Identify which cell holds the provided text, then report its (x, y) central coordinate. 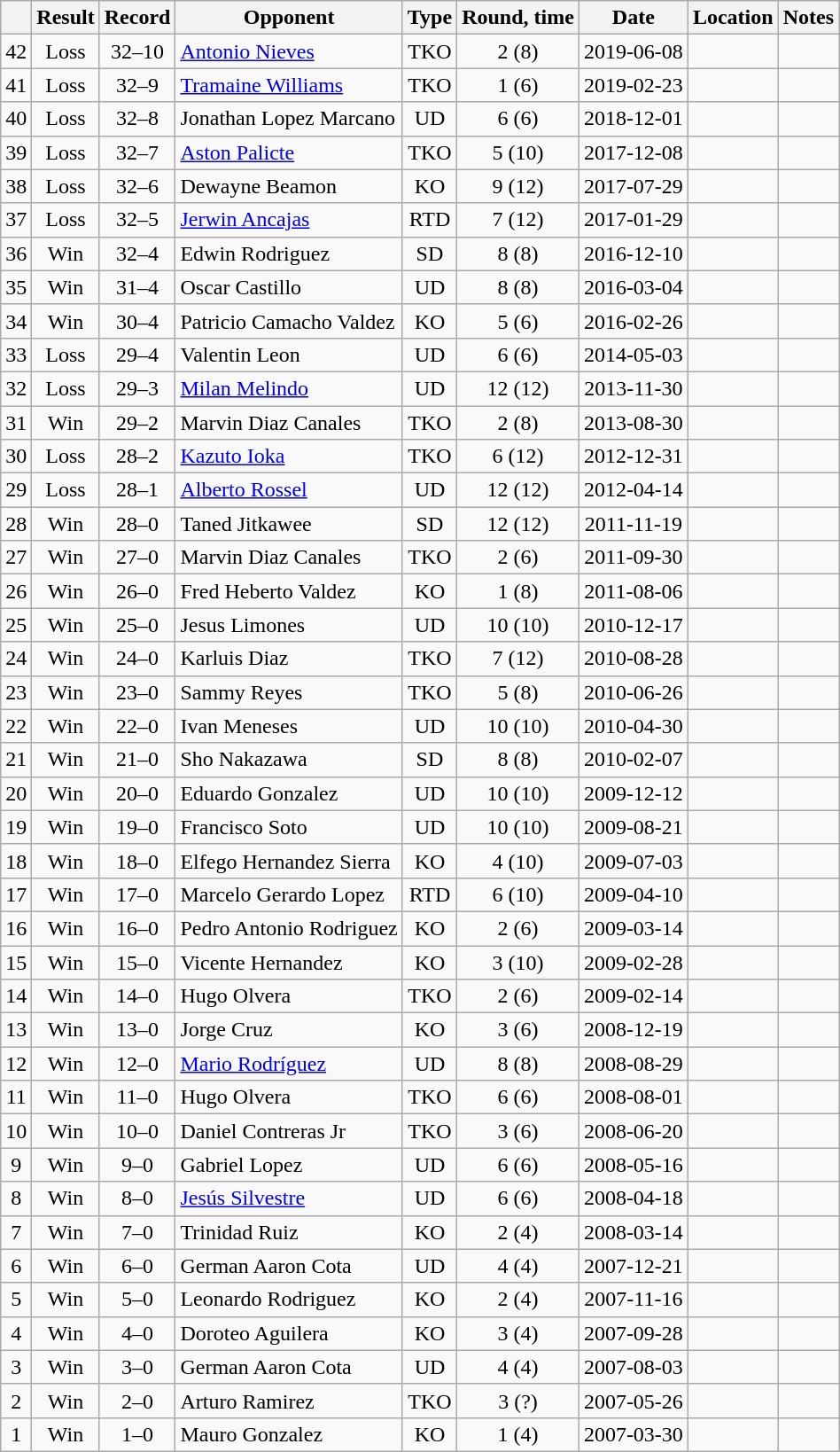
23 (16, 692)
3 (16, 1367)
32–6 (137, 186)
Trinidad Ruiz (289, 1232)
2019-06-08 (633, 51)
30–4 (137, 321)
42 (16, 51)
Elfego Hernandez Sierra (289, 861)
2008-04-18 (633, 1198)
19 (16, 827)
22 (16, 726)
2012-12-31 (633, 457)
2007-12-21 (633, 1266)
2016-03-04 (633, 287)
Jesus Limones (289, 625)
3 (10) (518, 962)
36 (16, 254)
2017-01-29 (633, 220)
1 (8) (518, 591)
2007-11-16 (633, 1300)
Tramaine Williams (289, 85)
20–0 (137, 793)
2008-12-19 (633, 1030)
10 (16, 1131)
2010-08-28 (633, 659)
2014-05-03 (633, 355)
5 (6) (518, 321)
2009-07-03 (633, 861)
Round, time (518, 18)
10–0 (137, 1131)
9 (12) (518, 186)
6 (16, 1266)
9 (16, 1165)
32–5 (137, 220)
27–0 (137, 558)
25–0 (137, 625)
Sho Nakazawa (289, 760)
Mario Rodríguez (289, 1064)
Arturo Ramirez (289, 1401)
2–0 (137, 1401)
2009-08-21 (633, 827)
27 (16, 558)
12–0 (137, 1064)
Sammy Reyes (289, 692)
31–4 (137, 287)
2010-02-07 (633, 760)
Jorge Cruz (289, 1030)
11 (16, 1097)
6–0 (137, 1266)
Doroteo Aguilera (289, 1333)
16 (16, 928)
2009-03-14 (633, 928)
2016-02-26 (633, 321)
4 (10) (518, 861)
2 (16, 1401)
3 (4) (518, 1333)
Francisco Soto (289, 827)
18–0 (137, 861)
40 (16, 119)
7 (16, 1232)
Record (137, 18)
22–0 (137, 726)
9–0 (137, 1165)
2007-05-26 (633, 1401)
13–0 (137, 1030)
8 (16, 1198)
2017-12-08 (633, 152)
2007-09-28 (633, 1333)
Daniel Contreras Jr (289, 1131)
2016-12-10 (633, 254)
4–0 (137, 1333)
Date (633, 18)
12 (16, 1064)
24 (16, 659)
Dewayne Beamon (289, 186)
Opponent (289, 18)
1 (6) (518, 85)
1 (4) (518, 1434)
39 (16, 152)
Location (733, 18)
41 (16, 85)
2013-11-30 (633, 388)
32 (16, 388)
13 (16, 1030)
2011-08-06 (633, 591)
5 (8) (518, 692)
Eduardo Gonzalez (289, 793)
23–0 (137, 692)
5 (10) (518, 152)
Aston Palicte (289, 152)
30 (16, 457)
32–7 (137, 152)
32–9 (137, 85)
7–0 (137, 1232)
2009-02-14 (633, 996)
1 (16, 1434)
Mauro Gonzalez (289, 1434)
2008-05-16 (633, 1165)
28 (16, 524)
17–0 (137, 894)
1–0 (137, 1434)
2007-03-30 (633, 1434)
Result (66, 18)
33 (16, 355)
37 (16, 220)
Pedro Antonio Rodriguez (289, 928)
2008-08-01 (633, 1097)
2010-06-26 (633, 692)
14 (16, 996)
3–0 (137, 1367)
2011-09-30 (633, 558)
17 (16, 894)
2012-04-14 (633, 490)
4 (16, 1333)
Patricio Camacho Valdez (289, 321)
26 (16, 591)
6 (12) (518, 457)
Jerwin Ancajas (289, 220)
21–0 (137, 760)
2019-02-23 (633, 85)
Gabriel Lopez (289, 1165)
11–0 (137, 1097)
2011-11-19 (633, 524)
2010-12-17 (633, 625)
29–3 (137, 388)
25 (16, 625)
15 (16, 962)
Alberto Rossel (289, 490)
31 (16, 423)
19–0 (137, 827)
21 (16, 760)
26–0 (137, 591)
29 (16, 490)
18 (16, 861)
16–0 (137, 928)
2009-04-10 (633, 894)
2008-06-20 (633, 1131)
32–4 (137, 254)
20 (16, 793)
5–0 (137, 1300)
14–0 (137, 996)
2018-12-01 (633, 119)
Oscar Castillo (289, 287)
2017-07-29 (633, 186)
Ivan Meneses (289, 726)
34 (16, 321)
8–0 (137, 1198)
2007-08-03 (633, 1367)
2009-02-28 (633, 962)
Milan Melindo (289, 388)
Valentin Leon (289, 355)
28–2 (137, 457)
Notes (808, 18)
38 (16, 186)
2008-03-14 (633, 1232)
28–0 (137, 524)
Taned Jitkawee (289, 524)
32–8 (137, 119)
15–0 (137, 962)
Jonathan Lopez Marcano (289, 119)
2010-04-30 (633, 726)
Karluis Diaz (289, 659)
2008-08-29 (633, 1064)
2009-12-12 (633, 793)
3 (?) (518, 1401)
35 (16, 287)
6 (10) (518, 894)
29–2 (137, 423)
2013-08-30 (633, 423)
24–0 (137, 659)
Marcelo Gerardo Lopez (289, 894)
Vicente Hernandez (289, 962)
Type (429, 18)
Antonio Nieves (289, 51)
Edwin Rodriguez (289, 254)
5 (16, 1300)
29–4 (137, 355)
32–10 (137, 51)
28–1 (137, 490)
Fred Heberto Valdez (289, 591)
Leonardo Rodriguez (289, 1300)
Jesús Silvestre (289, 1198)
Kazuto Ioka (289, 457)
